Locate the cell with the specified text and output its [x, y] center coordinate. 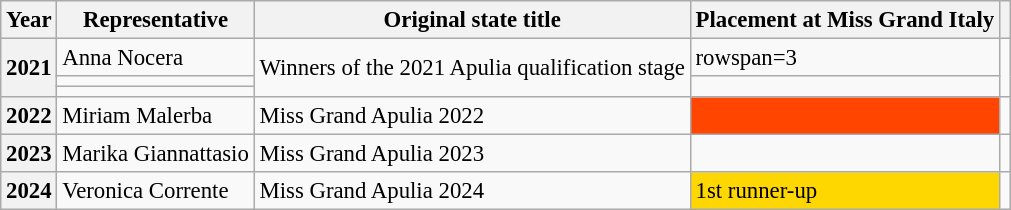
1st runner-up [844, 191]
Miss Grand Apulia 2023 [472, 154]
Anna Nocera [156, 58]
Winners of the 2021 Apulia qualification stage [472, 68]
Miss Grand Apulia 2022 [472, 116]
Miss Grand Apulia 2024 [472, 191]
Original state title [472, 20]
2024 [29, 191]
rowspan=3 [844, 58]
Year [29, 20]
Marika Giannattasio [156, 154]
Veronica Corrente [156, 191]
Representative [156, 20]
2021 [29, 68]
Placement at Miss Grand Italy [844, 20]
2023 [29, 154]
Miriam Malerba [156, 116]
2022 [29, 116]
